Identify which cell holds the provided text, then report its (X, Y) central coordinate. 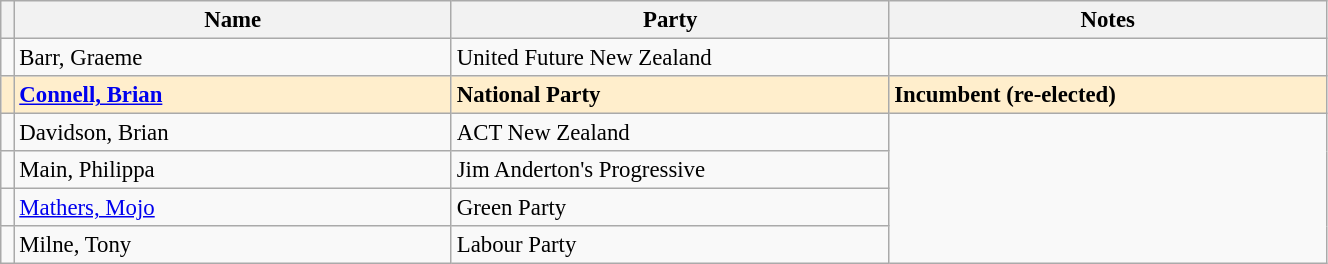
Green Party (670, 208)
Main, Philippa (232, 170)
Milne, Tony (232, 245)
Mathers, Mojo (232, 208)
Davidson, Brian (232, 133)
United Future New Zealand (670, 58)
Name (232, 20)
Jim Anderton's Progressive (670, 170)
Notes (1108, 20)
Connell, Brian (232, 95)
Labour Party (670, 245)
Incumbent (re-elected) (1108, 95)
National Party (670, 95)
ACT New Zealand (670, 133)
Barr, Graeme (232, 58)
Party (670, 20)
